Scan for the cell matching the given text and deliver its (X, Y) coordinate at center. 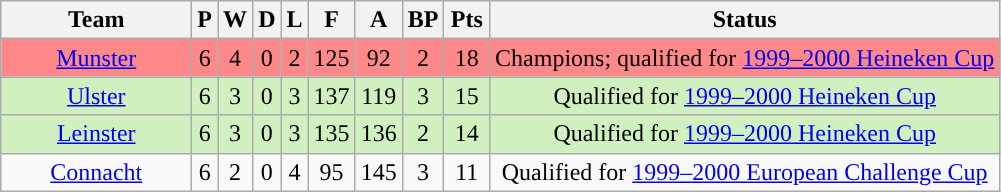
Team (96, 20)
11 (467, 172)
Champions; qualified for 1999–2000 Heineken Cup (745, 58)
Leinster (96, 134)
18 (467, 58)
119 (378, 96)
Qualified for 1999–2000 European Challenge Cup (745, 172)
F (332, 20)
BP (423, 20)
A (378, 20)
136 (378, 134)
145 (378, 172)
15 (467, 96)
Munster (96, 58)
Status (745, 20)
P (205, 20)
14 (467, 134)
Connacht (96, 172)
125 (332, 58)
95 (332, 172)
135 (332, 134)
L (294, 20)
Pts (467, 20)
Ulster (96, 96)
D (267, 20)
92 (378, 58)
W (236, 20)
137 (332, 96)
